For the text-containing cell, return its midpoint in (X, Y) coordinate format. 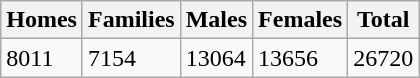
8011 (42, 58)
Females (300, 20)
26720 (384, 58)
Total (384, 20)
Males (216, 20)
Homes (42, 20)
Families (131, 20)
13064 (216, 58)
7154 (131, 58)
13656 (300, 58)
